Find where the given text appears and provide that cell's center as (X, Y) coordinate. 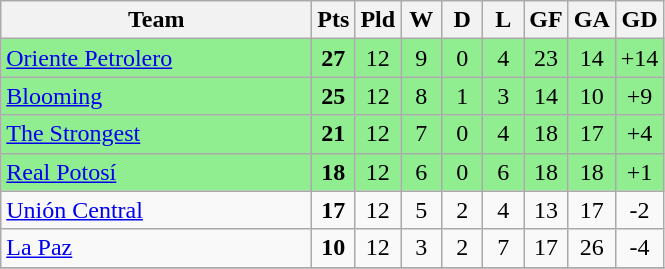
Unión Central (156, 210)
Real Potosí (156, 172)
21 (334, 134)
5 (422, 210)
La Paz (156, 248)
1 (462, 96)
+9 (640, 96)
25 (334, 96)
26 (592, 248)
GD (640, 20)
+14 (640, 58)
+4 (640, 134)
The Strongest (156, 134)
8 (422, 96)
Pld (378, 20)
Blooming (156, 96)
23 (546, 58)
W (422, 20)
D (462, 20)
13 (546, 210)
L (504, 20)
9 (422, 58)
GA (592, 20)
Pts (334, 20)
GF (546, 20)
-2 (640, 210)
Team (156, 20)
Oriente Petrolero (156, 58)
-4 (640, 248)
+1 (640, 172)
27 (334, 58)
